From the cell containing the given text, extract its center point as [X, Y] coordinate. 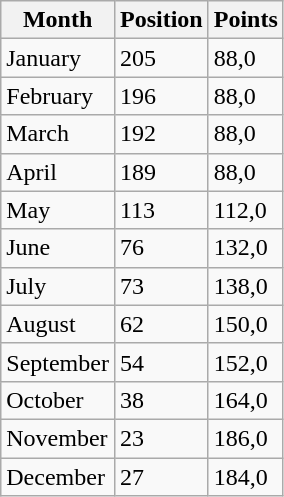
62 [161, 324]
38 [161, 400]
76 [161, 248]
March [58, 134]
October [58, 400]
January [58, 58]
Position [161, 20]
192 [161, 134]
113 [161, 210]
November [58, 438]
73 [161, 286]
196 [161, 96]
138,0 [246, 286]
205 [161, 58]
152,0 [246, 362]
June [58, 248]
August [58, 324]
Points [246, 20]
54 [161, 362]
December [58, 477]
Month [58, 20]
September [58, 362]
February [58, 96]
27 [161, 477]
May [58, 210]
April [58, 172]
186,0 [246, 438]
112,0 [246, 210]
150,0 [246, 324]
184,0 [246, 477]
July [58, 286]
164,0 [246, 400]
189 [161, 172]
23 [161, 438]
132,0 [246, 248]
